Find where the given text appears and provide that cell's center as [X, Y] coordinate. 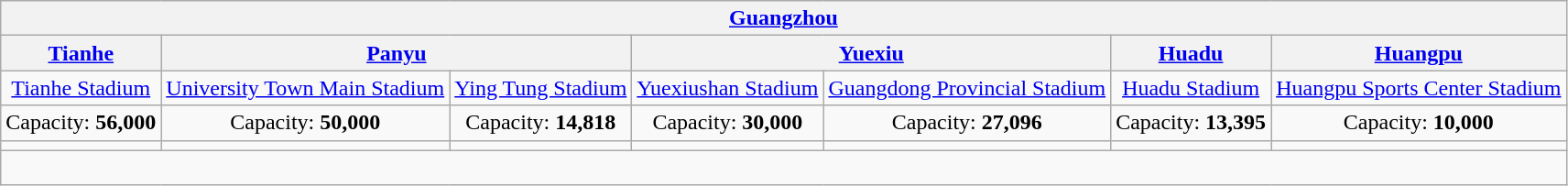
Capacity: 14,818 [540, 123]
Huangpu [1419, 53]
Guangzhou [784, 18]
Capacity: 13,395 [1191, 123]
Huangpu Sports Center Stadium [1419, 88]
Tianhe [81, 53]
Yuexiu [872, 53]
Yuexiushan Stadium [727, 88]
Capacity: 27,096 [967, 123]
Huadu [1191, 53]
Capacity: 30,000 [727, 123]
Tianhe Stadium [81, 88]
Guangdong Provincial Stadium [967, 88]
Panyu [397, 53]
Capacity: 56,000 [81, 123]
Capacity: 10,000 [1419, 123]
Ying Tung Stadium [540, 88]
University Town Main Stadium [306, 88]
Huadu Stadium [1191, 88]
Capacity: 50,000 [306, 123]
